Output the (X, Y) coordinate of the center of the cell containing the given text.  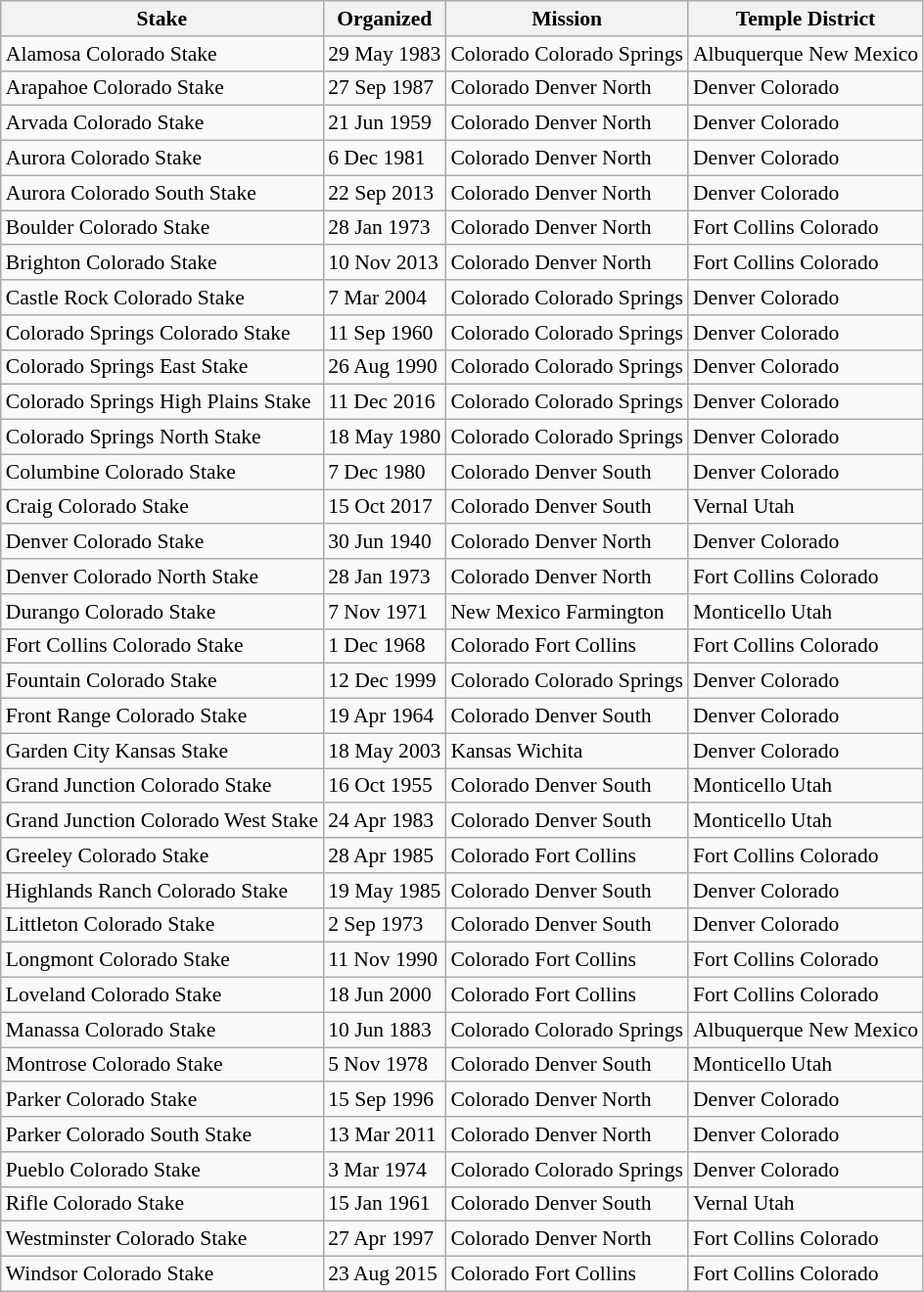
Denver Colorado North Stake (162, 577)
Colorado Springs High Plains Stake (162, 402)
Littleton Colorado Stake (162, 925)
5 Nov 1978 (384, 1065)
Durango Colorado Stake (162, 612)
18 May 2003 (384, 751)
10 Nov 2013 (384, 263)
19 Apr 1964 (384, 716)
26 Aug 1990 (384, 367)
6 Dec 1981 (384, 159)
Kansas Wichita (567, 751)
Colorado Springs East Stake (162, 367)
Fountain Colorado Stake (162, 681)
19 May 1985 (384, 891)
Aurora Colorado South Stake (162, 193)
Temple District (806, 19)
7 Mar 2004 (384, 298)
Boulder Colorado Stake (162, 228)
Organized (384, 19)
Aurora Colorado Stake (162, 159)
23 Aug 2015 (384, 1274)
2 Sep 1973 (384, 925)
27 Sep 1987 (384, 88)
11 Nov 1990 (384, 960)
Castle Rock Colorado Stake (162, 298)
18 May 1980 (384, 438)
Windsor Colorado Stake (162, 1274)
15 Sep 1996 (384, 1100)
Loveland Colorado Stake (162, 995)
Parker Colorado South Stake (162, 1134)
Garden City Kansas Stake (162, 751)
16 Oct 1955 (384, 786)
Montrose Colorado Stake (162, 1065)
27 Apr 1997 (384, 1239)
15 Jan 1961 (384, 1204)
Longmont Colorado Stake (162, 960)
Grand Junction Colorado West Stake (162, 821)
18 Jun 2000 (384, 995)
10 Jun 1883 (384, 1030)
13 Mar 2011 (384, 1134)
3 Mar 1974 (384, 1170)
12 Dec 1999 (384, 681)
15 Oct 2017 (384, 507)
Westminster Colorado Stake (162, 1239)
7 Dec 1980 (384, 472)
Greeley Colorado Stake (162, 855)
Rifle Colorado Stake (162, 1204)
Fort Collins Colorado Stake (162, 646)
Highlands Ranch Colorado Stake (162, 891)
24 Apr 1983 (384, 821)
Manassa Colorado Stake (162, 1030)
30 Jun 1940 (384, 542)
Arapahoe Colorado Stake (162, 88)
7 Nov 1971 (384, 612)
21 Jun 1959 (384, 123)
Arvada Colorado Stake (162, 123)
Alamosa Colorado Stake (162, 54)
Parker Colorado Stake (162, 1100)
Pueblo Colorado Stake (162, 1170)
Mission (567, 19)
Stake (162, 19)
New Mexico Farmington (567, 612)
Columbine Colorado Stake (162, 472)
22 Sep 2013 (384, 193)
1 Dec 1968 (384, 646)
Colorado Springs North Stake (162, 438)
29 May 1983 (384, 54)
Denver Colorado Stake (162, 542)
Front Range Colorado Stake (162, 716)
11 Sep 1960 (384, 333)
Grand Junction Colorado Stake (162, 786)
11 Dec 2016 (384, 402)
Craig Colorado Stake (162, 507)
Colorado Springs Colorado Stake (162, 333)
Brighton Colorado Stake (162, 263)
28 Apr 1985 (384, 855)
